From the cell containing the given text, extract its center point as (x, y) coordinate. 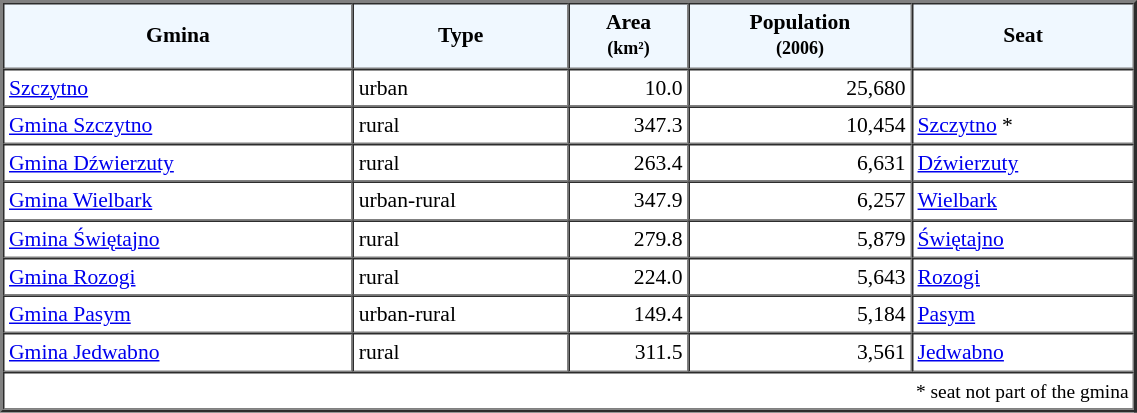
5,879 (800, 239)
311.5 (629, 353)
Gmina Wielbark (178, 201)
279.8 (629, 239)
urban (461, 87)
Gmina Jedwabno (178, 353)
5,184 (800, 315)
6,257 (800, 201)
Gmina Szczytno (178, 125)
347.3 (629, 125)
Rozogi (1024, 277)
347.9 (629, 201)
6,631 (800, 163)
Jedwabno (1024, 353)
Szczytno (178, 87)
149.4 (629, 315)
Gmina Świętajno (178, 239)
Dźwierzuty (1024, 163)
Population(2006) (800, 36)
Type (461, 36)
Wielbark (1024, 201)
25,680 (800, 87)
Gmina Dźwierzuty (178, 163)
263.4 (629, 163)
Gmina (178, 36)
10,454 (800, 125)
Seat (1024, 36)
Szczytno * (1024, 125)
Area(km²) (629, 36)
Gmina Rozogi (178, 277)
Pasym (1024, 315)
* seat not part of the gmina (569, 390)
3,561 (800, 353)
Świętajno (1024, 239)
224.0 (629, 277)
5,643 (800, 277)
10.0 (629, 87)
Gmina Pasym (178, 315)
